From the cell containing the given text, extract its center point as (x, y) coordinate. 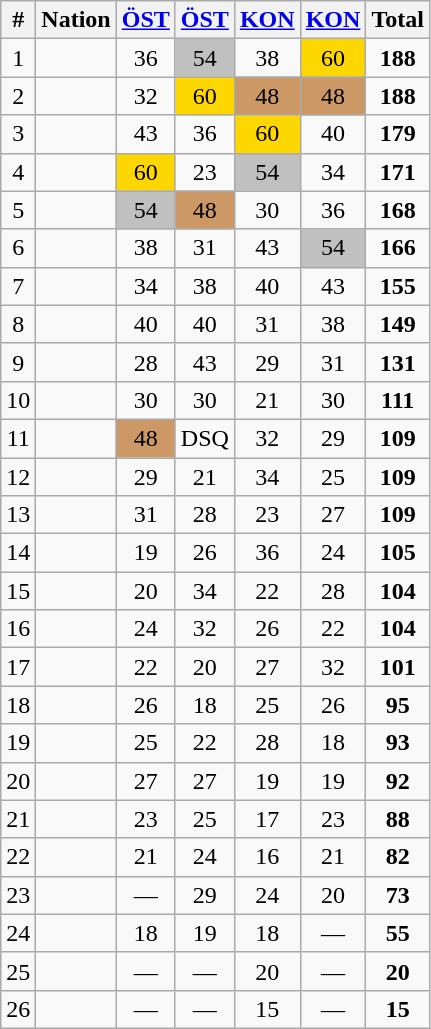
1 (18, 58)
14 (18, 553)
6 (18, 248)
82 (398, 857)
8 (18, 324)
101 (398, 667)
Total (398, 20)
10 (18, 400)
55 (398, 933)
DSQ (204, 438)
93 (398, 743)
171 (398, 172)
105 (398, 553)
# (18, 20)
7 (18, 286)
155 (398, 286)
166 (398, 248)
88 (398, 819)
11 (18, 438)
4 (18, 172)
5 (18, 210)
2 (18, 96)
12 (18, 477)
168 (398, 210)
179 (398, 134)
13 (18, 515)
9 (18, 362)
149 (398, 324)
95 (398, 705)
92 (398, 781)
3 (18, 134)
111 (398, 400)
73 (398, 895)
131 (398, 362)
Nation (76, 20)
